From the cell containing the given text, extract its center point as [X, Y] coordinate. 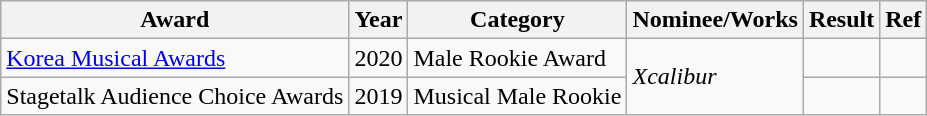
2019 [378, 96]
Stagetalk Audience Choice Awards [175, 96]
Nominee/Works [715, 20]
Year [378, 20]
Ref [904, 20]
Male Rookie Award [518, 58]
Xcalibur [715, 77]
Award [175, 20]
Korea Musical Awards [175, 58]
Musical Male Rookie [518, 96]
2020 [378, 58]
Category [518, 20]
Result [841, 20]
